Determine the [X, Y] coordinate at the center of the cell enclosing the given text.  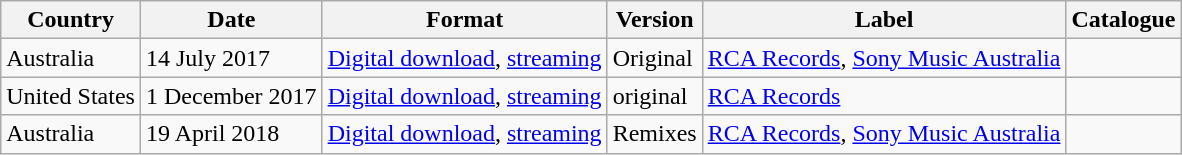
Label [884, 20]
Remixes [654, 134]
14 July 2017 [231, 58]
1 December 2017 [231, 96]
Date [231, 20]
Country [71, 20]
Format [464, 20]
Catalogue [1124, 20]
Original [654, 58]
Version [654, 20]
United States [71, 96]
original [654, 96]
19 April 2018 [231, 134]
RCA Records [884, 96]
